Extract the (x, y) coordinate from the center of the cell holding the provided text.  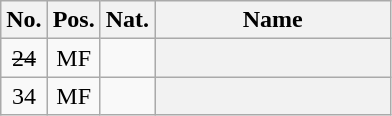
Name (273, 20)
No. (24, 20)
Pos. (74, 20)
34 (24, 96)
24 (24, 58)
Nat. (127, 20)
